Detect which cell encompasses the target text, then output its [X, Y] center coordinate. 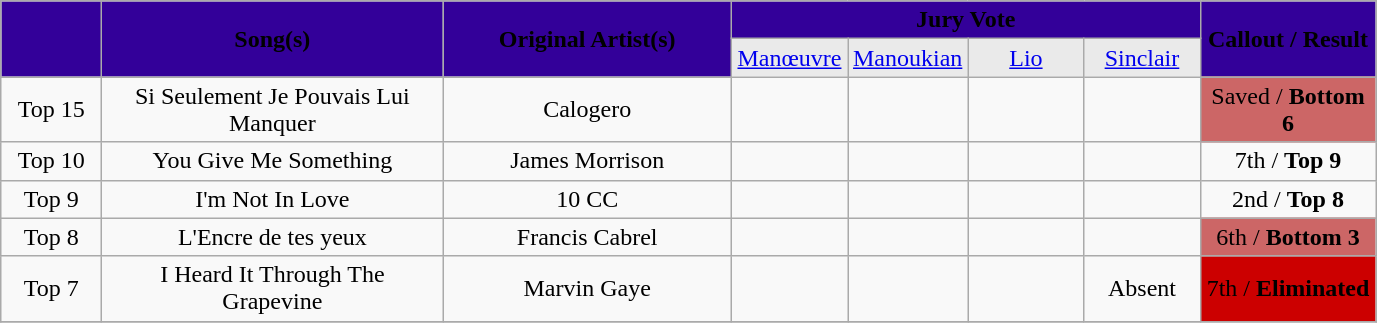
Marvin Gaye [588, 288]
Manoukian [908, 58]
Si Seulement Je Pouvais Lui Manquer [272, 110]
James Morrison [588, 161]
Jury Vote [966, 20]
Top 9 [52, 199]
Sinclair [1142, 58]
2nd / Top 8 [1288, 199]
Top 8 [52, 237]
10 CC [588, 199]
6th / Bottom 3 [1288, 237]
7th / Eliminated [1288, 288]
Lio [1026, 58]
Francis Cabrel [588, 237]
Absent [1142, 288]
7th / Top 9 [1288, 161]
Top 7 [52, 288]
You Give Me Something [272, 161]
Song(s) [272, 39]
Top 15 [52, 110]
I Heard It Through The Grapevine [272, 288]
I'm Not In Love [272, 199]
L'Encre de tes yeux [272, 237]
Callout / Result [1288, 39]
Calogero [588, 110]
Top 10 [52, 161]
Manœuvre [789, 58]
Saved / Bottom 6 [1288, 110]
Original Artist(s) [588, 39]
